Pinpoint the cell where the given text exists, returning its [x, y] midpoint coordinate. 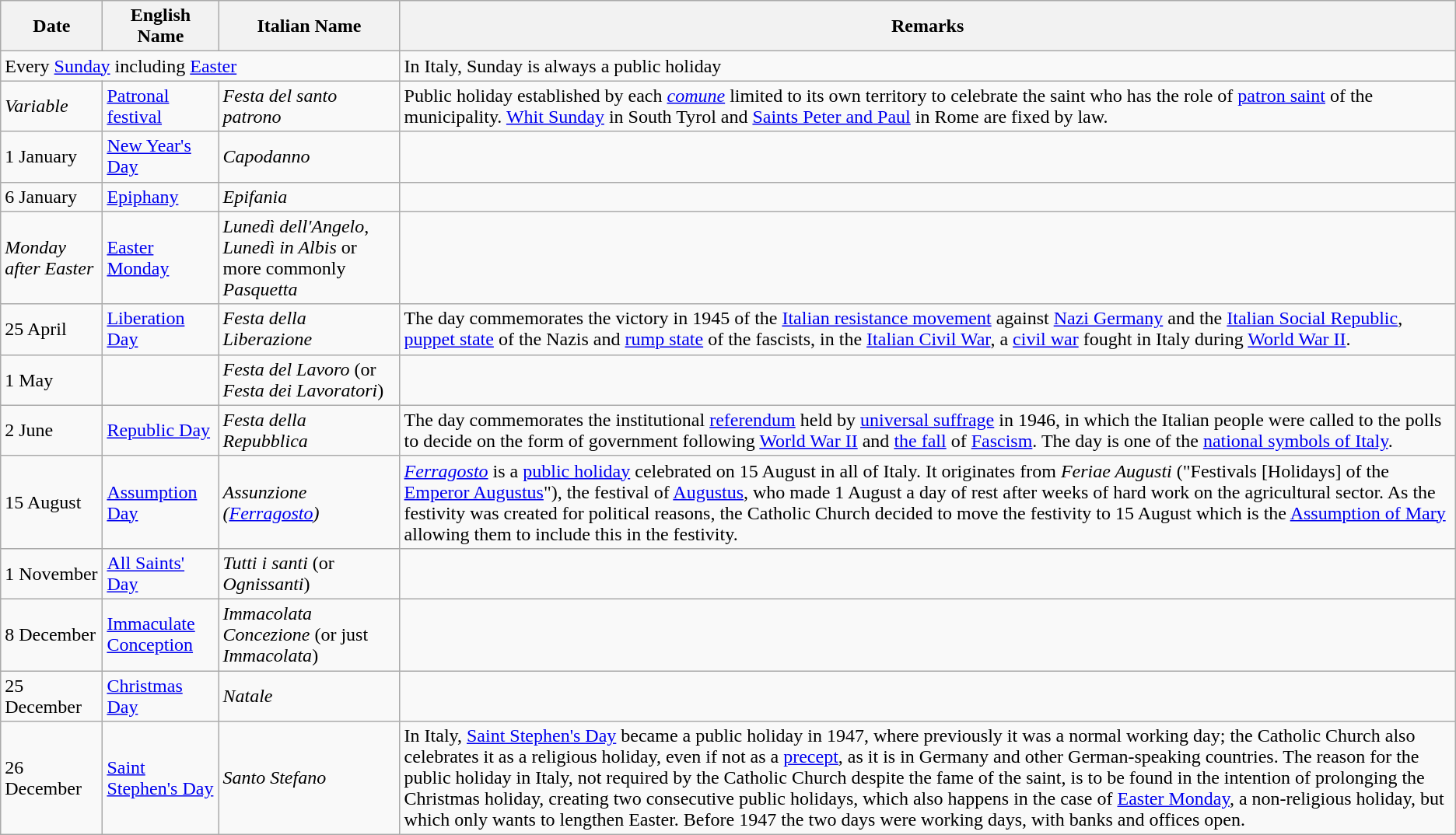
6 January [51, 197]
Epifania [310, 197]
Festa della Liberazione [310, 330]
Assumption Day [160, 502]
Immaculate Conception [160, 634]
1 May [51, 379]
Christmas Day [160, 695]
In Italy, Sunday is always a public holiday [927, 66]
Monday after Easter [51, 258]
Lunedì dell'Angelo, Lunedì in Albis or more commonly Pasquetta [310, 258]
Capodanno [310, 157]
Festa del santo patrono [310, 106]
1 November [51, 574]
Epiphany [160, 197]
25 April [51, 330]
English Name [160, 26]
Tutti i santi (or Ognissanti) [310, 574]
Festa del Lavoro (or Festa dei Lavoratori) [310, 379]
Date [51, 26]
Easter Monday [160, 258]
25 December [51, 695]
Immacolata Concezione (or just Immacolata) [310, 634]
All Saints' Day [160, 574]
8 December [51, 634]
Italian Name [310, 26]
Remarks [927, 26]
Saint Stephen's Day [160, 778]
Every Sunday including Easter [201, 66]
Variable [51, 106]
Festa della Repubblica [310, 431]
Natale [310, 695]
Patronal festival [160, 106]
26 December [51, 778]
15 August [51, 502]
Liberation Day [160, 330]
New Year's Day [160, 157]
2 June [51, 431]
Assunzione (Ferragosto) [310, 502]
Santo Stefano [310, 778]
Republic Day [160, 431]
1 January [51, 157]
